Return [x, y] of the center of cell containing provided text 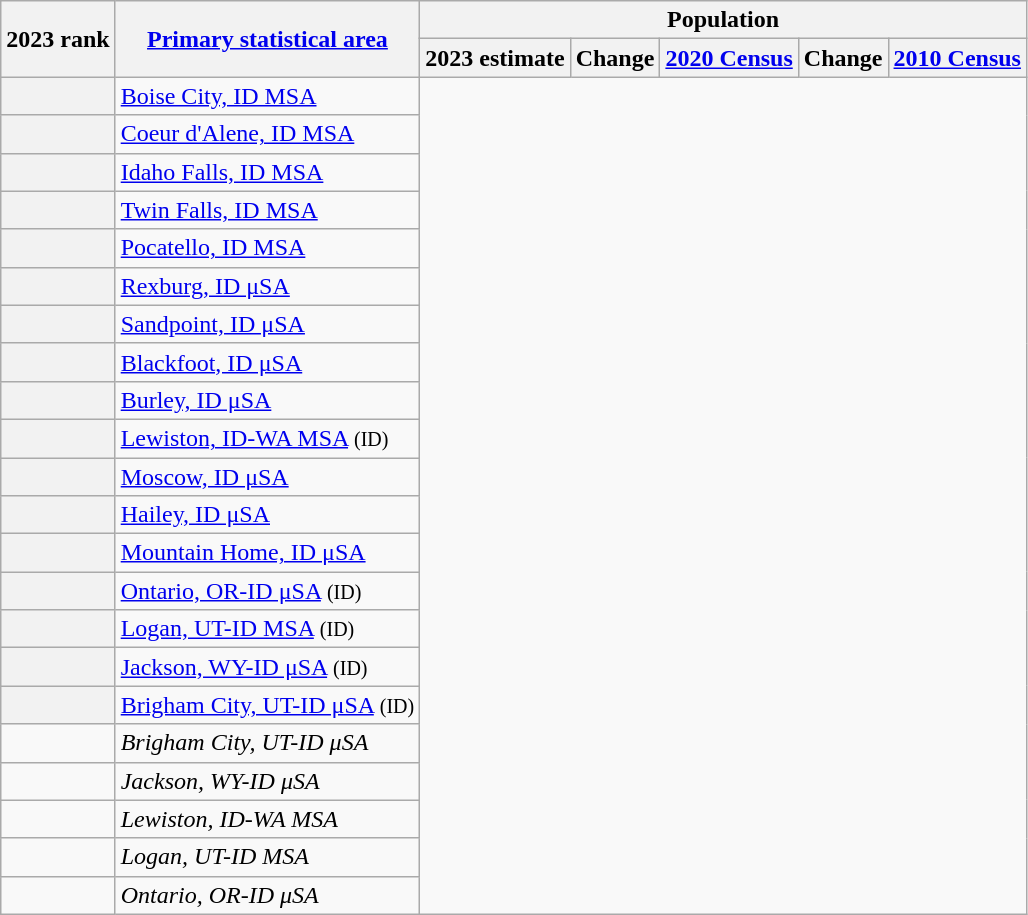
Logan, UT-ID MSA [268, 857]
Lewiston, ID-WA MSA (ID) [268, 438]
Moscow, ID μSA [268, 477]
Twin Falls, ID MSA [268, 210]
2023 estimate [495, 58]
Hailey, ID μSA [268, 515]
Primary statistical area [268, 39]
Blackfoot, ID μSA [268, 362]
2010 Census [957, 58]
Lewiston, ID-WA MSA [268, 819]
2023 rank [58, 39]
Sandpoint, ID μSA [268, 324]
Pocatello, ID MSA [268, 248]
Jackson, WY-ID μSA [268, 781]
Brigham City, UT-ID μSA (ID) [268, 705]
Mountain Home, ID μSA [268, 553]
Brigham City, UT-ID μSA [268, 743]
Boise City, ID MSA [268, 96]
Population [724, 20]
Coeur d'Alene, ID MSA [268, 134]
Logan, UT-ID MSA (ID) [268, 629]
2020 Census [729, 58]
Ontario, OR-ID μSA [268, 895]
Jackson, WY-ID μSA (ID) [268, 667]
Burley, ID μSA [268, 400]
Idaho Falls, ID MSA [268, 172]
Ontario, OR-ID μSA (ID) [268, 591]
Rexburg, ID μSA [268, 286]
